Return the [X, Y] coordinate for the center point of the cell that contains the specified text.  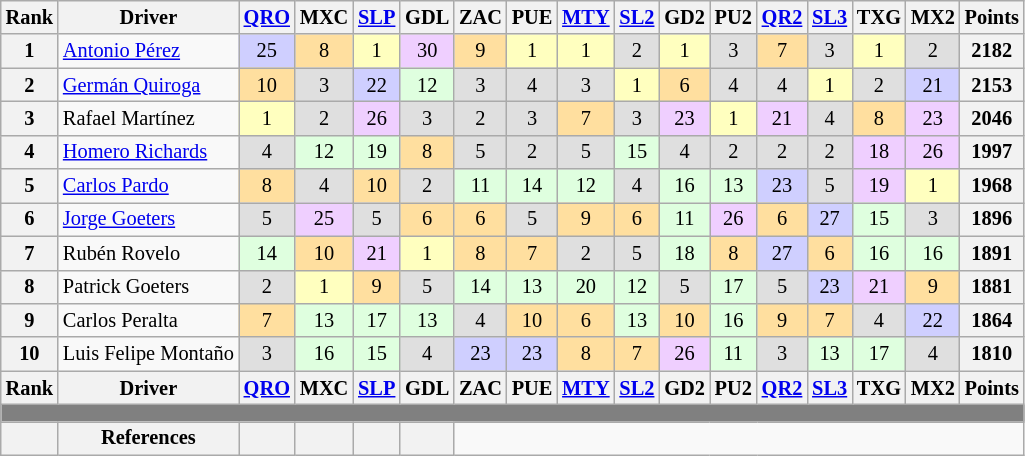
Patrick Goeters [148, 287]
Germán Quiroga [148, 85]
1891 [992, 253]
Homero Richards [148, 152]
Jorge Goeters [148, 219]
2046 [992, 118]
1896 [992, 219]
Carlos Peralta [148, 320]
Rubén Rovelo [148, 253]
Carlos Pardo [148, 186]
1864 [992, 320]
1968 [992, 186]
20 [586, 287]
1997 [992, 152]
1881 [992, 287]
References [148, 438]
1810 [992, 354]
Antonio Pérez [148, 51]
2153 [992, 85]
30 [427, 51]
Rafael Martínez [148, 118]
2182 [992, 51]
Luis Felipe Montaño [148, 354]
